Determine the (x, y) coordinate at the center of the cell enclosing the given text.  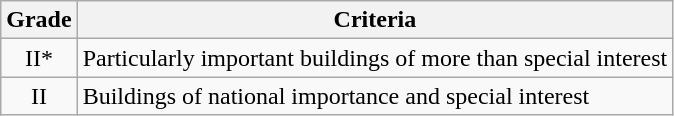
Criteria (375, 20)
Buildings of national importance and special interest (375, 96)
Particularly important buildings of more than special interest (375, 58)
Grade (39, 20)
II* (39, 58)
II (39, 96)
